Find where the given text appears and provide that cell's center as (x, y) coordinate. 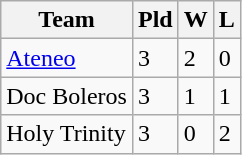
L (226, 20)
Doc Boleros (67, 96)
Pld (155, 20)
Holy Trinity (67, 134)
Ateneo (67, 58)
Team (67, 20)
W (196, 20)
